Extract the [x, y] coordinate from the center of the cell holding the provided text.  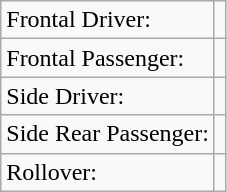
Frontal Driver: [108, 20]
Side Driver: [108, 96]
Rollover: [108, 172]
Side Rear Passenger: [108, 134]
Frontal Passenger: [108, 58]
